Output the [X, Y] coordinate of the center of the cell containing the given text.  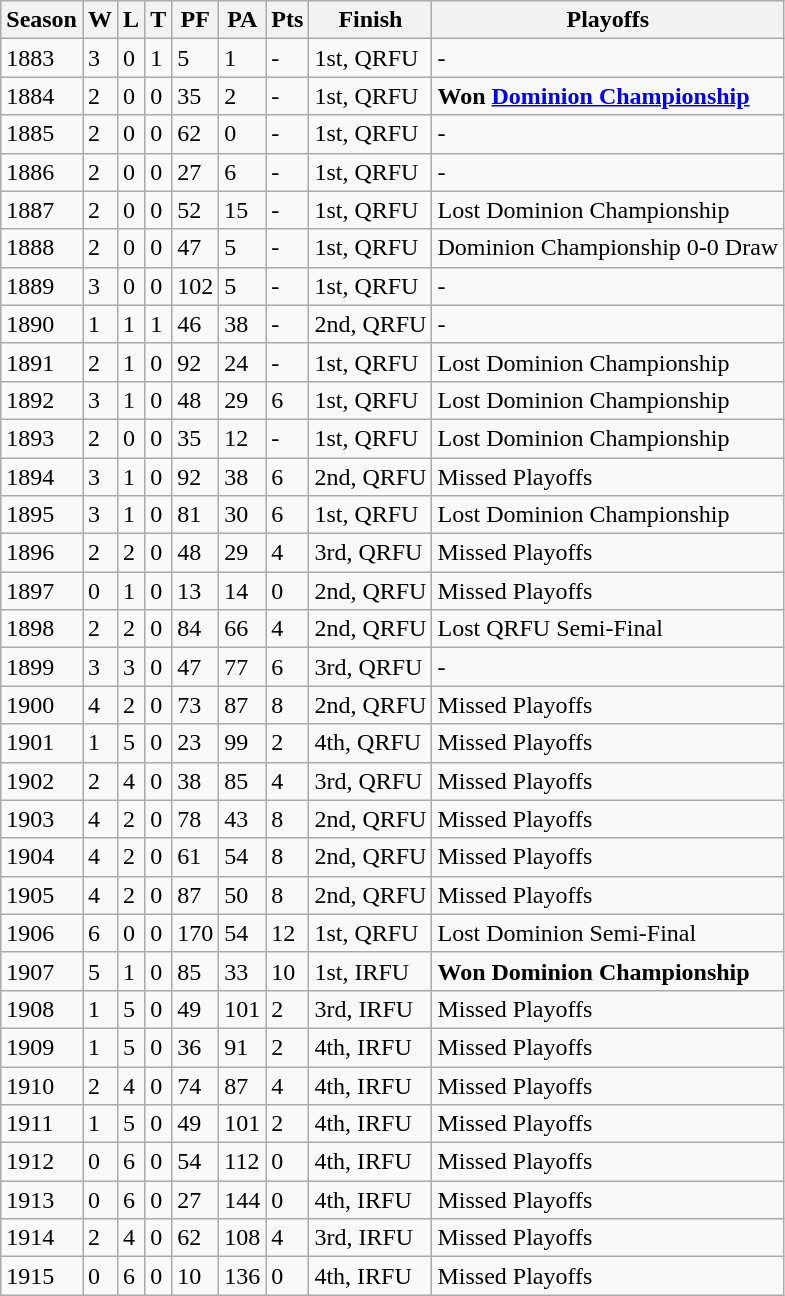
1894 [42, 477]
T [158, 20]
1900 [42, 705]
102 [196, 286]
4th, QRFU [370, 743]
1893 [42, 438]
1899 [42, 667]
1898 [42, 629]
W [100, 20]
1884 [42, 96]
144 [242, 1200]
1892 [42, 400]
170 [196, 933]
Lost QRFU Semi-Final [608, 629]
1891 [42, 362]
84 [196, 629]
1911 [42, 1124]
61 [196, 857]
1905 [42, 895]
Pts [288, 20]
Playoffs [608, 20]
15 [242, 210]
14 [242, 591]
66 [242, 629]
43 [242, 819]
1904 [42, 857]
1910 [42, 1085]
1907 [42, 971]
52 [196, 210]
33 [242, 971]
Dominion Championship 0-0 Draw [608, 248]
1896 [42, 553]
1895 [42, 515]
36 [196, 1047]
74 [196, 1085]
1903 [42, 819]
Lost Dominion Semi-Final [608, 933]
PA [242, 20]
99 [242, 743]
1914 [42, 1238]
108 [242, 1238]
1897 [42, 591]
1906 [42, 933]
1883 [42, 58]
1915 [42, 1276]
24 [242, 362]
1909 [42, 1047]
1890 [42, 324]
23 [196, 743]
50 [242, 895]
1st, IRFU [370, 971]
1889 [42, 286]
136 [242, 1276]
1888 [42, 248]
1885 [42, 134]
81 [196, 515]
77 [242, 667]
PF [196, 20]
1912 [42, 1162]
Finish [370, 20]
L [132, 20]
1901 [42, 743]
91 [242, 1047]
1913 [42, 1200]
1887 [42, 210]
30 [242, 515]
73 [196, 705]
1902 [42, 781]
46 [196, 324]
112 [242, 1162]
1886 [42, 172]
1908 [42, 1009]
78 [196, 819]
13 [196, 591]
Season [42, 20]
